Find where the given text appears and provide that cell's center as (x, y) coordinate. 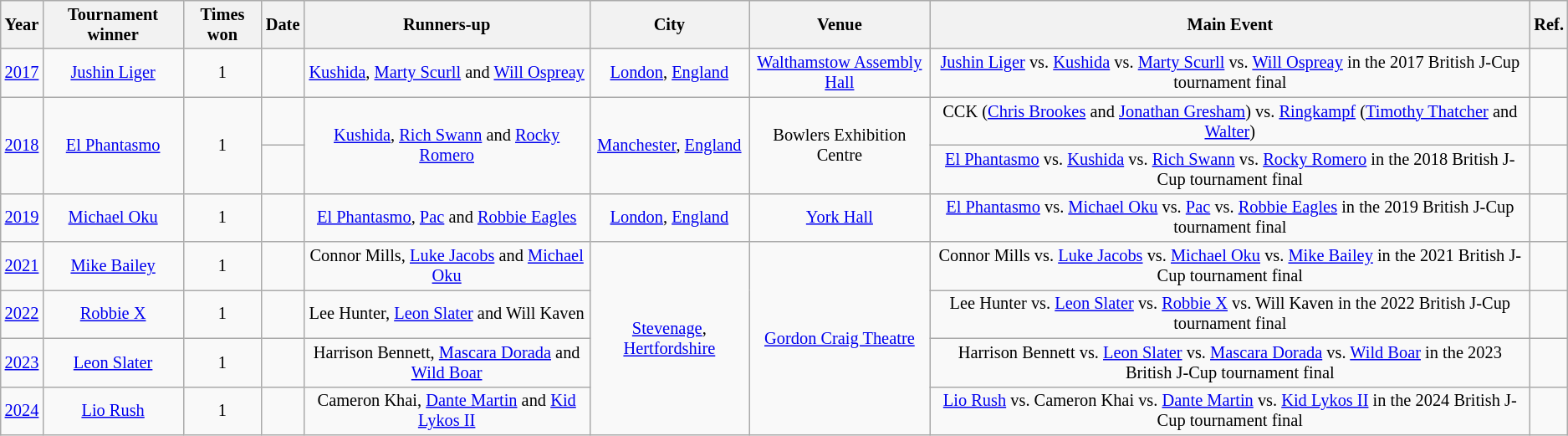
Ref. (1549, 24)
Jushin Liger vs. Kushida vs. Marty Scurll vs. Will Ospreay in the 2017 British J-Cup tournament final (1229, 73)
Date (283, 24)
Bowlers Exhibition Centre (840, 146)
Lio Rush (113, 411)
Mike Bailey (113, 266)
Leon Slater (113, 362)
2024 (22, 411)
Runners-up (447, 24)
2017 (22, 73)
Cameron Khai, Dante Martin and Kid Lykos II (447, 411)
Connor Mills, Luke Jacobs and Michael Oku (447, 266)
2022 (22, 314)
Venue (840, 24)
El Phantasmo vs. Kushida vs. Rich Swann vs. Rocky Romero in the 2018 British J-Cup tournament final (1229, 169)
York Hall (840, 218)
Manchester, England (669, 146)
City (669, 24)
2023 (22, 362)
Connor Mills vs. Luke Jacobs vs. Michael Oku vs. Mike Bailey in the 2021 British J-Cup tournament final (1229, 266)
Lee Hunter vs. Leon Slater vs. Robbie X vs. Will Kaven in the 2022 British J-Cup tournament final (1229, 314)
Walthamstow Assembly Hall (840, 73)
Robbie X (113, 314)
Times won (222, 24)
2019 (22, 218)
Michael Oku (113, 218)
El Phantasmo (113, 146)
Tournament winner (113, 24)
El Phantasmo, Pac and Robbie Eagles (447, 218)
2018 (22, 146)
CCK (Chris Brookes and Jonathan Gresham) vs. Ringkampf (Timothy Thatcher and Walter) (1229, 121)
Kushida, Rich Swann and Rocky Romero (447, 146)
Harrison Bennett vs. Leon Slater vs. Mascara Dorada vs. Wild Boar in the 2023 British J-Cup tournament final (1229, 362)
Jushin Liger (113, 73)
Gordon Craig Theatre (840, 338)
Harrison Bennett, Mascara Dorada and Wild Boar (447, 362)
Stevenage, Hertfordshire (669, 338)
Main Event (1229, 24)
Lee Hunter, Leon Slater and Will Kaven (447, 314)
Kushida, Marty Scurll and Will Ospreay (447, 73)
El Phantasmo vs. Michael Oku vs. Pac vs. Robbie Eagles in the 2019 British J-Cup tournament final (1229, 218)
Year (22, 24)
Lio Rush vs. Cameron Khai vs. Dante Martin vs. Kid Lykos II in the 2024 British J-Cup tournament final (1229, 411)
2021 (22, 266)
